Locate the cell with the specified text and output its [x, y] center coordinate. 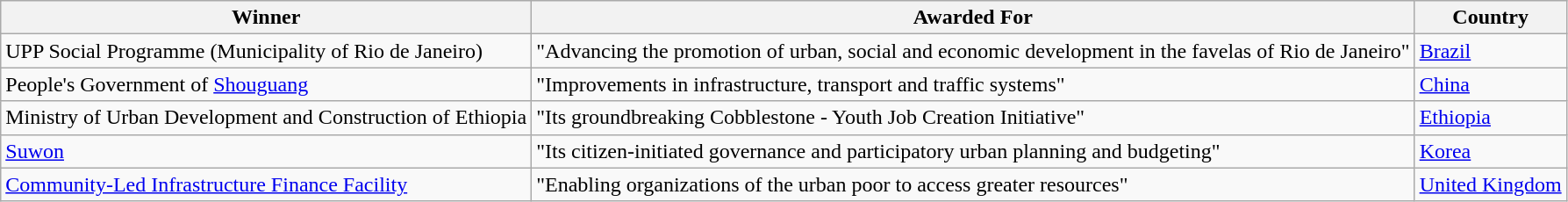
UPP Social Programme (Municipality of Rio de Janeiro) [267, 51]
Ministry of Urban Development and Construction of Ethiopia [267, 118]
Winner [267, 18]
Ethiopia [1490, 118]
"Its groundbreaking Cobblestone - Youth Job Creation Initiative" [973, 118]
Community-Led Infrastructure Finance Facility [267, 184]
Country [1490, 18]
"Improvements in infrastructure, transport and traffic systems" [973, 84]
Suwon [267, 151]
Awarded For [973, 18]
Korea [1490, 151]
"Its citizen-initiated governance and participatory urban planning and budgeting" [973, 151]
Brazil [1490, 51]
China [1490, 84]
People's Government of Shouguang [267, 84]
United Kingdom [1490, 184]
"Enabling organizations of the urban poor to access greater resources" [973, 184]
"Advancing the promotion of urban, social and economic development in the favelas of Rio de Janeiro" [973, 51]
